Output the [X, Y] coordinate of the center of the cell containing the given text.  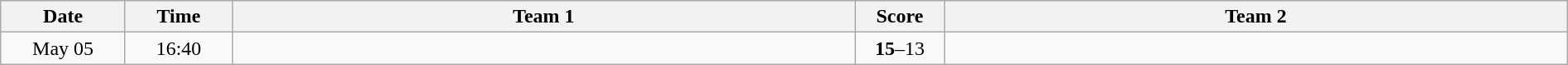
Time [179, 17]
Team 2 [1256, 17]
15–13 [900, 48]
Date [63, 17]
16:40 [179, 48]
Score [900, 17]
May 05 [63, 48]
Team 1 [544, 17]
